Return the (x, y) coordinate for the center point of the cell that contains the specified text.  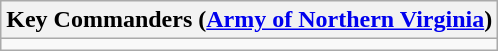
Key Commanders (Army of Northern Virginia) (250, 20)
